For the text-containing cell, return its midpoint in [x, y] coordinate format. 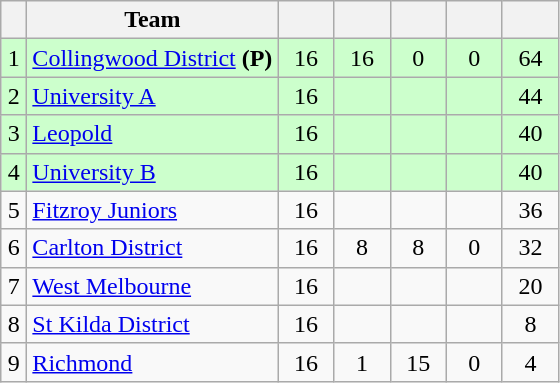
64 [530, 58]
Leopold [152, 134]
6 [14, 248]
9 [14, 362]
University B [152, 172]
University A [152, 96]
5 [14, 210]
Richmond [152, 362]
7 [14, 286]
44 [530, 96]
32 [530, 248]
Fitzroy Juniors [152, 210]
West Melbourne [152, 286]
Carlton District [152, 248]
15 [418, 362]
2 [14, 96]
3 [14, 134]
St Kilda District [152, 324]
Team [152, 20]
Collingwood District (P) [152, 58]
20 [530, 286]
36 [530, 210]
